Return (x, y) of the center of cell containing provided text 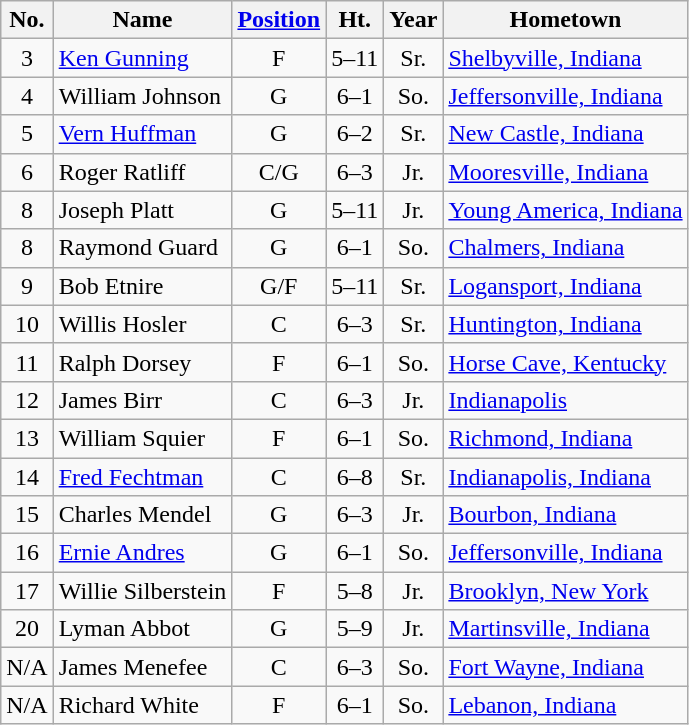
10 (27, 324)
William Squier (142, 438)
Charles Mendel (142, 515)
Willis Hosler (142, 324)
Indianapolis (566, 400)
Indianapolis, Indiana (566, 477)
Fort Wayne, Indiana (566, 667)
C/G (279, 172)
Joseph Platt (142, 210)
James Birr (142, 400)
Young America, Indiana (566, 210)
15 (27, 515)
Martinsville, Indiana (566, 629)
Willie Silberstein (142, 591)
13 (27, 438)
3 (27, 58)
Roger Ratliff (142, 172)
6–2 (355, 134)
William Johnson (142, 96)
11 (27, 362)
Richard White (142, 705)
No. (27, 20)
5–9 (355, 629)
17 (27, 591)
14 (27, 477)
16 (27, 553)
Fred Fechtman (142, 477)
Ernie Andres (142, 553)
9 (27, 286)
Bourbon, Indiana (566, 515)
Name (142, 20)
Chalmers, Indiana (566, 248)
5 (27, 134)
Ralph Dorsey (142, 362)
Hometown (566, 20)
6–8 (355, 477)
12 (27, 400)
Raymond Guard (142, 248)
Position (279, 20)
Richmond, Indiana (566, 438)
Vern Huffman (142, 134)
Lyman Abbot (142, 629)
Ken Gunning (142, 58)
6 (27, 172)
Huntington, Indiana (566, 324)
James Menefee (142, 667)
G/F (279, 286)
Shelbyville, Indiana (566, 58)
Horse Cave, Kentucky (566, 362)
Year (414, 20)
Logansport, Indiana (566, 286)
20 (27, 629)
5–8 (355, 591)
New Castle, Indiana (566, 134)
Mooresville, Indiana (566, 172)
4 (27, 96)
Ht. (355, 20)
Bob Etnire (142, 286)
Brooklyn, New York (566, 591)
Lebanon, Indiana (566, 705)
